Provide the (x, y) coordinate of the cell's center where the given text is located.  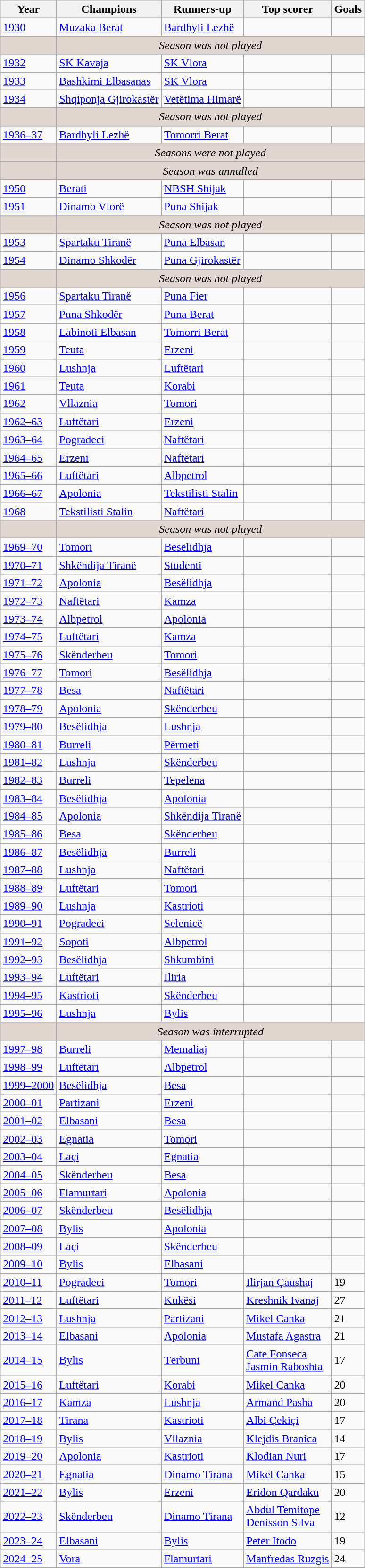
1971–72 (28, 583)
12 (348, 1517)
Puna Shkodër (109, 314)
2005–06 (28, 1193)
1978–79 (28, 708)
1998–99 (28, 1067)
Shkumbini (202, 959)
1982–83 (28, 780)
Studenti (202, 565)
14 (348, 1438)
2019–20 (28, 1456)
Runners-up (202, 9)
Memaliaj (202, 1049)
Mustafa Agastra (288, 1336)
1959 (28, 350)
Kreshnik Ivanaj (288, 1300)
1960 (28, 368)
1970–71 (28, 565)
1993–94 (28, 977)
1930 (28, 27)
1932 (28, 63)
Tirana (109, 1421)
2002–03 (28, 1139)
Seasons were not played (210, 153)
Vetëtima Himarë (202, 99)
1969–70 (28, 547)
Klodian Nuri (288, 1456)
1992–93 (28, 959)
1990–91 (28, 924)
2004–05 (28, 1175)
24 (348, 1559)
Puna Gjirokastër (202, 260)
1988–89 (28, 888)
Albi Çekiçi (288, 1421)
1961 (28, 386)
1958 (28, 332)
1981–82 (28, 762)
1994–95 (28, 995)
Dinamo Vlorë (109, 206)
1975–76 (28, 655)
Bashkimi Elbasanas (109, 81)
1972–73 (28, 601)
Iliria (202, 977)
Goals (348, 9)
1995–96 (28, 1013)
Top scorer (288, 9)
2012–13 (28, 1318)
Klejdis Branica (288, 1438)
Armand Pasha (288, 1403)
Shqiponja Gjirokastër (109, 99)
1957 (28, 314)
1965–66 (28, 475)
1934 (28, 99)
1954 (28, 260)
2000–01 (28, 1103)
Cate FonsecaJasmin Raboshta (288, 1360)
Dinamo Shkodër (109, 260)
Përmeti (202, 744)
1951 (28, 206)
2023–24 (28, 1541)
Kukësi (202, 1300)
NBSH Shijak (202, 188)
1974–75 (28, 637)
1956 (28, 296)
2009–10 (28, 1264)
Labinoti Elbasan (109, 332)
2022–23 (28, 1517)
2018–19 (28, 1438)
2003–04 (28, 1157)
2020–21 (28, 1474)
Season was interrupted (210, 1031)
2007–08 (28, 1228)
1966–67 (28, 493)
1953 (28, 243)
2021–22 (28, 1492)
1977–78 (28, 691)
Puna Berat (202, 314)
1985–86 (28, 834)
1976–77 (28, 673)
2001–02 (28, 1121)
1933 (28, 81)
1999–2000 (28, 1085)
1987–88 (28, 870)
27 (348, 1300)
1986–87 (28, 852)
1984–85 (28, 816)
Berati (109, 188)
Tërbuni (202, 1360)
Peter Itodo (288, 1541)
2010–11 (28, 1282)
Year (28, 9)
1962 (28, 404)
Manfredas Ruzgis (288, 1559)
2013–14 (28, 1336)
1989–90 (28, 906)
2011–12 (28, 1300)
Puna Fier (202, 296)
Ilirjan Çaushaj (288, 1282)
1997–98 (28, 1049)
Sopoti (109, 942)
1983–84 (28, 798)
1991–92 (28, 942)
Vora (109, 1559)
SK Kavaja (109, 63)
Muzaka Berat (109, 27)
2008–09 (28, 1246)
2014–15 (28, 1360)
Season was annulled (210, 171)
1980–81 (28, 744)
1950 (28, 188)
Champions (109, 9)
2006–07 (28, 1211)
2016–17 (28, 1403)
Puna Shijak (202, 206)
2024–25 (28, 1559)
Puna Elbasan (202, 243)
Selenicë (202, 924)
1964–65 (28, 457)
Abdul TemitopeDenisson Silva (288, 1517)
1968 (28, 511)
1936–37 (28, 135)
1963–64 (28, 439)
2017–18 (28, 1421)
15 (348, 1474)
2015–16 (28, 1384)
Tepelena (202, 780)
1962–63 (28, 422)
1979–80 (28, 726)
1973–74 (28, 619)
Eridon Qardaku (288, 1492)
